Return the (X, Y) coordinate for the center point of the cell that contains the specified text.  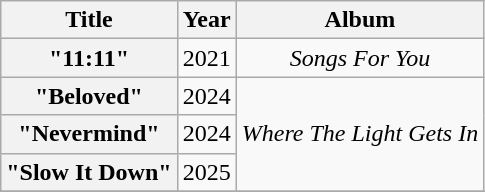
Title (89, 20)
2025 (206, 172)
Year (206, 20)
Album (360, 20)
Where The Light Gets In (360, 134)
2021 (206, 58)
"Nevermind" (89, 134)
"Slow It Down" (89, 172)
"11:11" (89, 58)
Songs For You (360, 58)
"Beloved" (89, 96)
